Return the [x, y] coordinate for the center point of the cell that contains the specified text.  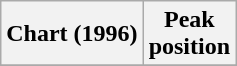
Peakposition [189, 34]
Chart (1996) [72, 34]
